Extract the [x, y] coordinate from the center of the cell holding the provided text.  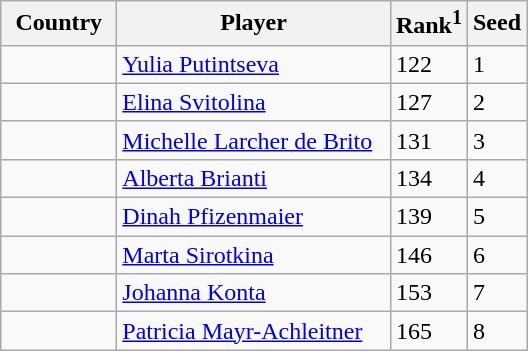
127 [428, 102]
3 [496, 140]
122 [428, 64]
Yulia Putintseva [254, 64]
2 [496, 102]
Patricia Mayr-Achleitner [254, 331]
165 [428, 331]
146 [428, 255]
134 [428, 178]
Rank1 [428, 24]
4 [496, 178]
8 [496, 331]
153 [428, 293]
Dinah Pfizenmaier [254, 217]
6 [496, 255]
Seed [496, 24]
Player [254, 24]
Country [59, 24]
Alberta Brianti [254, 178]
7 [496, 293]
1 [496, 64]
5 [496, 217]
131 [428, 140]
139 [428, 217]
Marta Sirotkina [254, 255]
Johanna Konta [254, 293]
Elina Svitolina [254, 102]
Michelle Larcher de Brito [254, 140]
